Return [x, y] of the center of cell containing provided text 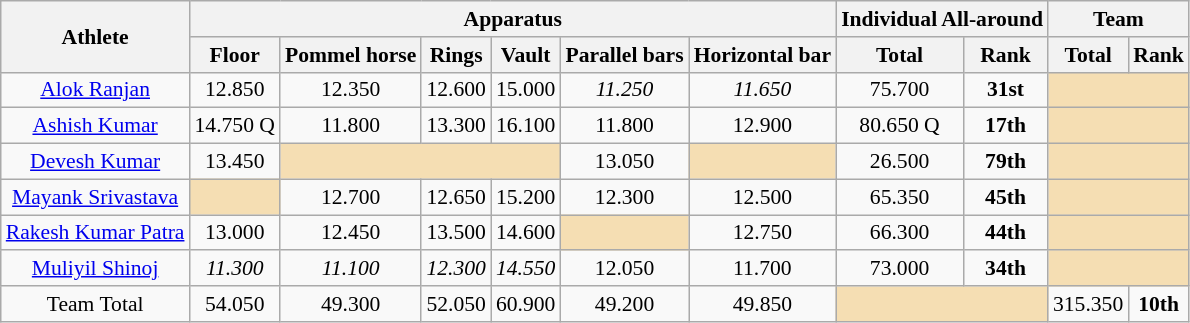
11.300 [235, 269]
52.050 [456, 304]
14.750 Q [235, 126]
Rings [456, 55]
14.550 [526, 269]
12.900 [762, 126]
65.350 [900, 197]
12.650 [456, 197]
13.450 [235, 162]
Horizontal bar [762, 55]
Muliyil Shinoj [96, 269]
11.650 [762, 90]
26.500 [900, 162]
13.500 [456, 233]
12.050 [624, 269]
66.300 [900, 233]
49.300 [350, 304]
11.100 [350, 269]
Ashish Kumar [96, 126]
Alok Ranjan [96, 90]
Devesh Kumar [96, 162]
15.200 [526, 197]
Apparatus [514, 19]
Team [1118, 19]
49.200 [624, 304]
14.600 [526, 233]
Athlete [96, 36]
80.650 Q [900, 126]
13.050 [624, 162]
Parallel bars [624, 55]
11.250 [624, 90]
34th [1006, 269]
75.700 [900, 90]
Individual All-around [942, 19]
13.300 [456, 126]
12.350 [350, 90]
12.700 [350, 197]
13.000 [235, 233]
12.450 [350, 233]
Team Total [96, 304]
12.500 [762, 197]
Rakesh Kumar Patra [96, 233]
49.850 [762, 304]
45th [1006, 197]
79th [1006, 162]
Pommel horse [350, 55]
12.750 [762, 233]
Vault [526, 55]
73.000 [900, 269]
315.350 [1088, 304]
54.050 [235, 304]
10th [1158, 304]
60.900 [526, 304]
12.850 [235, 90]
11.700 [762, 269]
12.600 [456, 90]
17th [1006, 126]
15.000 [526, 90]
16.100 [526, 126]
31st [1006, 90]
Floor [235, 55]
44th [1006, 233]
Mayank Srivastava [96, 197]
